Detect which cell encompasses the target text, then output its [X, Y] center coordinate. 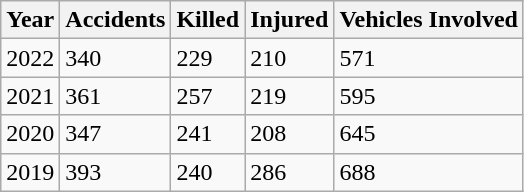
286 [290, 172]
229 [208, 58]
2022 [30, 58]
Killed [208, 20]
645 [429, 134]
210 [290, 58]
Injured [290, 20]
240 [208, 172]
257 [208, 96]
361 [116, 96]
2021 [30, 96]
688 [429, 172]
208 [290, 134]
347 [116, 134]
2019 [30, 172]
219 [290, 96]
Year [30, 20]
571 [429, 58]
340 [116, 58]
Accidents [116, 20]
2020 [30, 134]
Vehicles Involved [429, 20]
241 [208, 134]
393 [116, 172]
595 [429, 96]
